Find where the given text appears and provide that cell's center as [X, Y] coordinate. 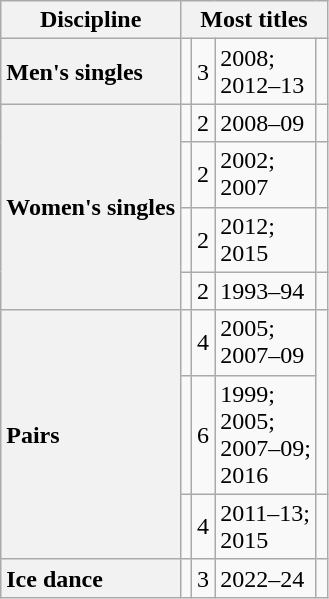
2002;2007 [266, 174]
Discipline [91, 20]
Most titles [254, 20]
1999;2005;2007–09;2016 [266, 434]
Men's singles [91, 72]
Ice dance [91, 578]
2008;2012–13 [266, 72]
2008–09 [266, 123]
2022–24 [266, 578]
1993–94 [266, 291]
Pairs [91, 434]
2011–13;2015 [266, 526]
2012;2015 [266, 240]
2005;2007–09 [266, 342]
6 [204, 434]
Women's singles [91, 207]
